For the text-containing cell, return its midpoint in [x, y] coordinate format. 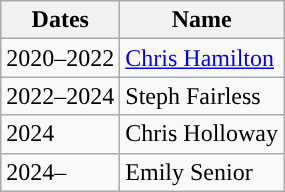
Chris Hamilton [202, 58]
2022–2024 [60, 96]
Emily Senior [202, 172]
Steph Fairless [202, 96]
Chris Holloway [202, 134]
2024– [60, 172]
Name [202, 20]
Dates [60, 20]
2020–2022 [60, 58]
2024 [60, 134]
